Search for the cell housing the specified text and yield its [x, y] center coordinate. 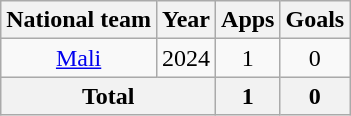
Year [186, 20]
Goals [315, 20]
National team [79, 20]
Apps [248, 20]
Total [108, 96]
Mali [79, 58]
2024 [186, 58]
